Output the [X, Y] coordinate of the center of the cell containing the given text.  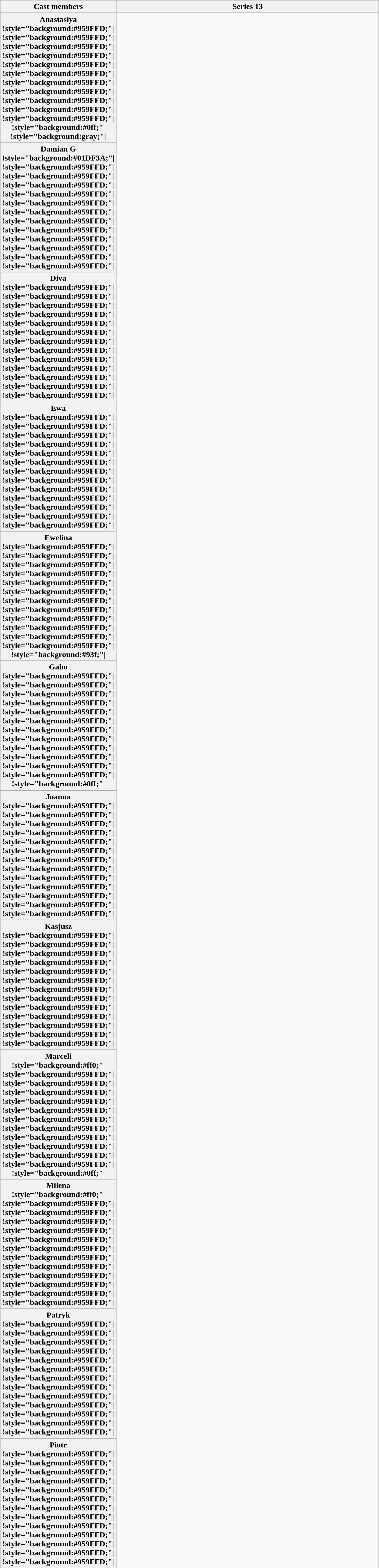
Series 13 [248, 7]
Cast members [58, 7]
